Detect which cell encompasses the target text, then output its (x, y) center coordinate. 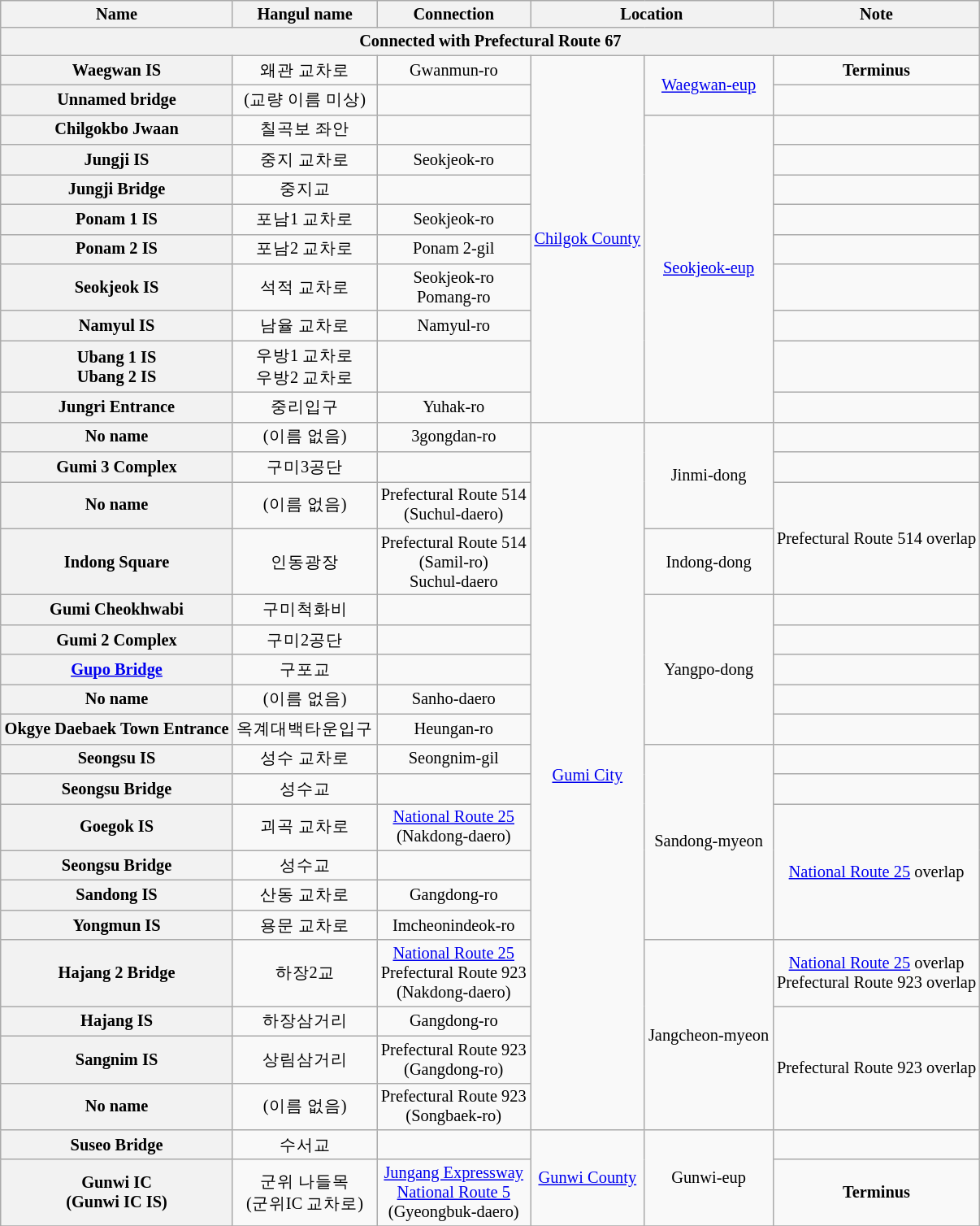
Hangul name (305, 14)
3gongdan-ro (453, 437)
Gunwi IC(Gunwi IC IS) (117, 1193)
Jungji IS (117, 159)
Prefectural Route 514 overlap (876, 538)
Seongnim-gil (453, 759)
용문 교차로 (305, 925)
Indong Square (117, 562)
Ubang 1 ISUbang 2 IS (117, 367)
Hajang 2 Bridge (117, 973)
성수 교차로 (305, 759)
구미척화비 (305, 610)
Seongsu IS (117, 759)
인동광장 (305, 562)
Prefectural Route 514(Samil-ro)Suchul-daero (453, 562)
Sanho-daero (453, 699)
Location (652, 14)
Sandong-myeon (709, 842)
Waegwan IS (117, 70)
Seokjeok-eup (709, 268)
수서교 (305, 1145)
Goegok IS (117, 827)
Gunwi County (588, 1177)
중지 교차로 (305, 159)
Indong-dong (709, 562)
하장2교 (305, 973)
Gumi City (588, 776)
칠곡보 좌안 (305, 130)
Unnamed bridge (117, 99)
Gwanmun-ro (453, 70)
포남2 교차로 (305, 249)
우방1 교차로우방2 교차로 (305, 367)
중리입구 (305, 406)
Connection (453, 14)
Sangnim IS (117, 1059)
National Route 25(Nakdong-daero) (453, 827)
Yangpo-dong (709, 670)
Sandong IS (117, 894)
괴곡 교차로 (305, 827)
Yongmun IS (117, 925)
남율 교차로 (305, 325)
하장삼거리 (305, 1021)
Note (876, 14)
구미3공단 (305, 467)
National Route 25 overlap (876, 872)
Namyul-ro (453, 325)
중지교 (305, 189)
Connected with Prefectural Route 67 (491, 41)
Jungji Bridge (117, 189)
Chilgokbo Jwaan (117, 130)
Jungri Entrance (117, 406)
National Route 25Prefectural Route 923(Nakdong-daero) (453, 973)
Hajang IS (117, 1021)
(교량 이름 미상) (305, 99)
Gunwi-eup (709, 1177)
산동 교차로 (305, 894)
Okgye Daebaek Town Entrance (117, 728)
National Route 25 overlapPrefectural Route 923 overlap (876, 973)
Jinmi-dong (709, 475)
Namyul IS (117, 325)
Gupo Bridge (117, 670)
구미2공단 (305, 639)
Heungan-ro (453, 728)
Chilgok County (588, 239)
Yuhak-ro (453, 406)
군위 나들목(군위IC 교차로) (305, 1193)
Seokjeok IS (117, 287)
Jungang ExpresswayNational Route 5(Gyeongbuk-daero) (453, 1193)
왜관 교차로 (305, 70)
Gumi Cheokhwabi (117, 610)
Prefectural Route 923 overlap (876, 1067)
Suseo Bridge (117, 1145)
상림삼거리 (305, 1059)
Waegwan-eup (709, 85)
포남1 교차로 (305, 220)
Gumi 2 Complex (117, 639)
Prefectural Route 923(Songbaek-ro) (453, 1106)
구포교 (305, 670)
Jangcheon-myeon (709, 1035)
Ponam 2 IS (117, 249)
Name (117, 14)
석적 교차로 (305, 287)
Gumi 3 Complex (117, 467)
Prefectural Route 923(Gangdong-ro) (453, 1059)
Seokjeok-roPomang-ro (453, 287)
Ponam 1 IS (117, 220)
Imcheonindeok-ro (453, 925)
Ponam 2-gil (453, 249)
Prefectural Route 514(Suchul-daero) (453, 505)
옥계대백타운입구 (305, 728)
